Determine the [x, y] coordinate at the center of the cell enclosing the given text.  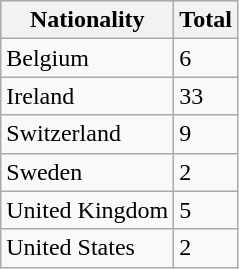
Nationality [88, 20]
United Kingdom [88, 210]
Sweden [88, 172]
Switzerland [88, 134]
33 [206, 96]
United States [88, 248]
6 [206, 58]
9 [206, 134]
Total [206, 20]
Ireland [88, 96]
5 [206, 210]
Belgium [88, 58]
